Locate the cell with the specified text and output its [x, y] center coordinate. 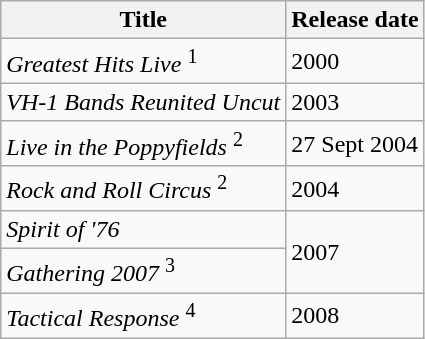
Title [144, 20]
Spirit of '76 [144, 230]
2008 [355, 316]
Live in the Poppyfields 2 [144, 144]
Release date [355, 20]
Rock and Roll Circus 2 [144, 188]
Tactical Response 4 [144, 316]
VH-1 Bands Reunited Uncut [144, 102]
Gathering 2007 3 [144, 272]
2007 [355, 252]
2000 [355, 62]
27 Sept 2004 [355, 144]
2003 [355, 102]
2004 [355, 188]
Greatest Hits Live 1 [144, 62]
